Return (X, Y) of the center of cell containing provided text 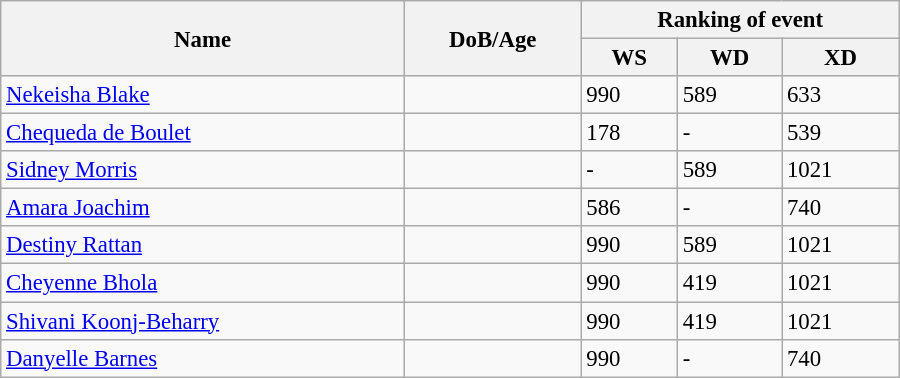
Ranking of event (740, 20)
Chequeda de Boulet (203, 133)
Destiny Rattan (203, 245)
WD (729, 58)
Danyelle Barnes (203, 358)
Name (203, 38)
XD (841, 58)
539 (841, 133)
Sidney Morris (203, 170)
178 (629, 133)
Amara Joachim (203, 208)
Shivani Koonj-Beharry (203, 321)
633 (841, 95)
Nekeisha Blake (203, 95)
Cheyenne Bhola (203, 283)
586 (629, 208)
DoB/Age (492, 38)
WS (629, 58)
